Locate the cell with the specified text and output its (X, Y) center coordinate. 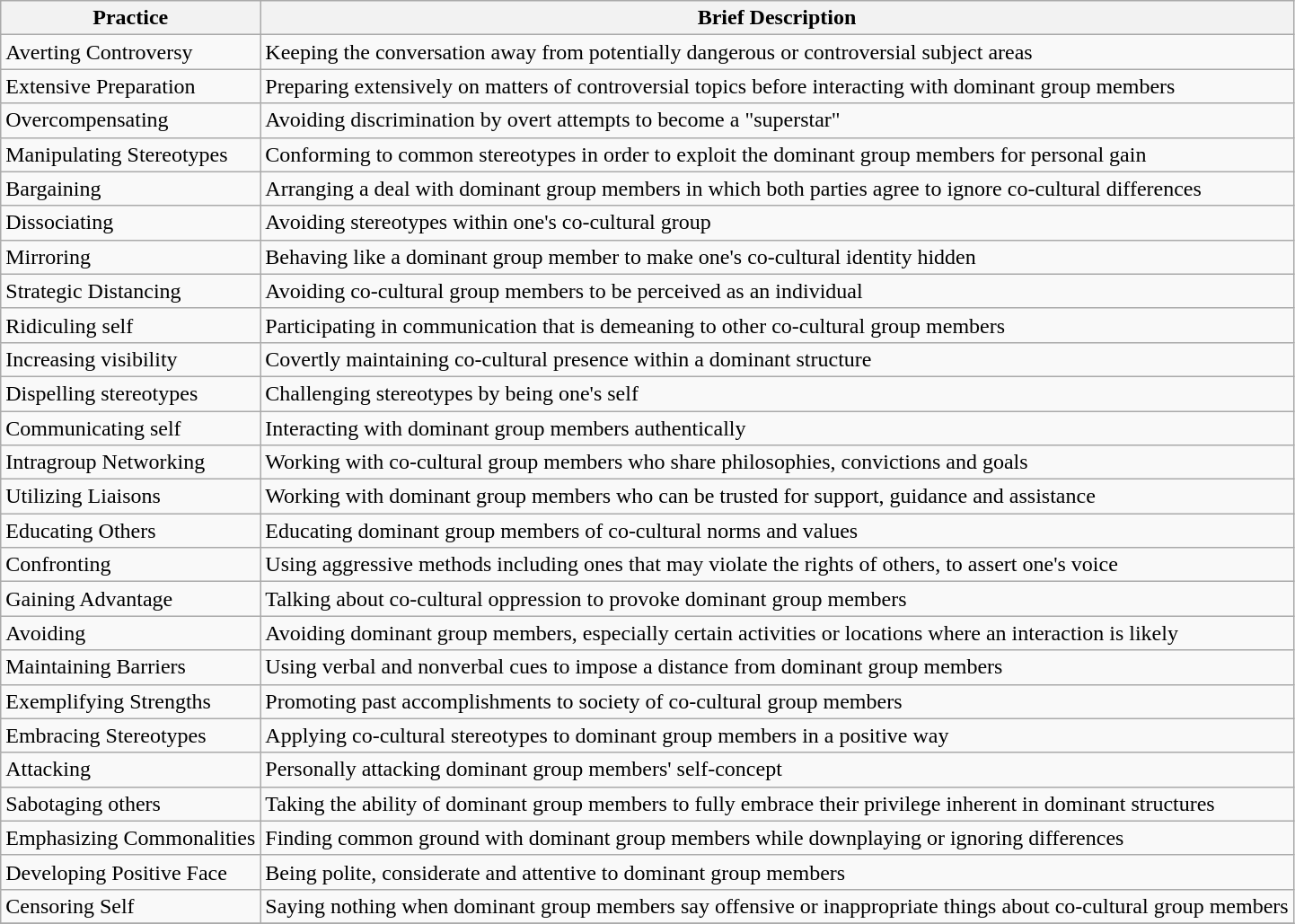
Taking the ability of dominant group members to fully embrace their privilege inherent in dominant structures (777, 804)
Manipulating Stereotypes (131, 154)
Increasing visibility (131, 359)
Practice (131, 18)
Maintaining Barriers (131, 667)
Working with dominant group members who can be trusted for support, guidance and assistance (777, 497)
Applying co-cultural stereotypes to dominant group members in a positive way (777, 735)
Talking about co-cultural oppression to provoke dominant group members (777, 599)
Attacking (131, 770)
Personally attacking dominant group members' self-concept (777, 770)
Utilizing Liaisons (131, 497)
Preparing extensively on matters of controversial topics before interacting with dominant group members (777, 86)
Arranging a deal with dominant group members in which both parties agree to ignore co-cultural differences (777, 189)
Averting Controversy (131, 52)
Challenging stereotypes by being one's self (777, 393)
Ridiculing self (131, 325)
Strategic Distancing (131, 291)
Embracing Stereotypes (131, 735)
Avoiding dominant group members, especially certain activities or locations where an interaction is likely (777, 633)
Avoiding (131, 633)
Overcompensating (131, 120)
Intragroup Networking (131, 462)
Confronting (131, 565)
Using aggressive methods including ones that may violate the rights of others, to assert one's voice (777, 565)
Exemplifying Strengths (131, 701)
Using verbal and nonverbal cues to impose a distance from dominant group members (777, 667)
Dispelling stereotypes (131, 393)
Avoiding discrimination by overt attempts to become a "superstar" (777, 120)
Gaining Advantage (131, 599)
Emphasizing Commonalities (131, 838)
Behaving like a dominant group member to make one's co-cultural identity hidden (777, 257)
Extensive Preparation (131, 86)
Avoiding stereotypes within one's co-cultural group (777, 223)
Finding common ground with dominant group members while downplaying or ignoring differences (777, 838)
Dissociating (131, 223)
Educating dominant group members of co-cultural norms and values (777, 531)
Interacting with dominant group members authentically (777, 428)
Conforming to common stereotypes in order to exploit the dominant group members for personal gain (777, 154)
Saying nothing when dominant group members say offensive or inappropriate things about co-cultural group members (777, 906)
Communicating self (131, 428)
Being polite, considerate and attentive to dominant group members (777, 872)
Covertly maintaining co-cultural presence within a dominant structure (777, 359)
Promoting past accomplishments to society of co-cultural group members (777, 701)
Educating Others (131, 531)
Working with co-cultural group members who share philosophies, convictions and goals (777, 462)
Mirroring (131, 257)
Sabotaging others (131, 804)
Avoiding co-cultural group members to be perceived as an individual (777, 291)
Censoring Self (131, 906)
Developing Positive Face (131, 872)
Brief Description (777, 18)
Participating in communication that is demeaning to other co-cultural group members (777, 325)
Keeping the conversation away from potentially dangerous or controversial subject areas (777, 52)
Bargaining (131, 189)
